Find where the given text appears and provide that cell's center as [X, Y] coordinate. 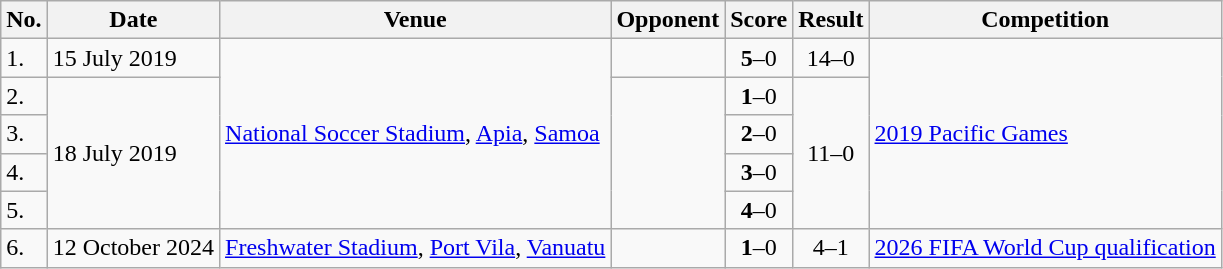
1. [24, 58]
5–0 [759, 58]
4–0 [759, 210]
National Soccer Stadium, Apia, Samoa [416, 134]
2026 FIFA World Cup qualification [1045, 248]
2. [24, 96]
18 July 2019 [133, 153]
3–0 [759, 172]
2019 Pacific Games [1045, 134]
2–0 [759, 134]
Date [133, 20]
14–0 [831, 58]
6. [24, 248]
5. [24, 210]
15 July 2019 [133, 58]
Result [831, 20]
Venue [416, 20]
4–1 [831, 248]
Competition [1045, 20]
4. [24, 172]
12 October 2024 [133, 248]
11–0 [831, 153]
No. [24, 20]
3. [24, 134]
Opponent [668, 20]
Freshwater Stadium, Port Vila, Vanuatu [416, 248]
Score [759, 20]
